Return the (x, y) coordinate for the center point of the cell that contains the specified text.  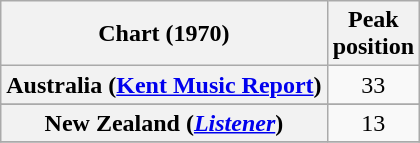
Peakposition (373, 34)
Australia (Kent Music Report) (164, 85)
Chart (1970) (164, 34)
New Zealand (Listener) (164, 123)
13 (373, 123)
33 (373, 85)
